Scan for the cell matching the given text and deliver its (x, y) coordinate at center. 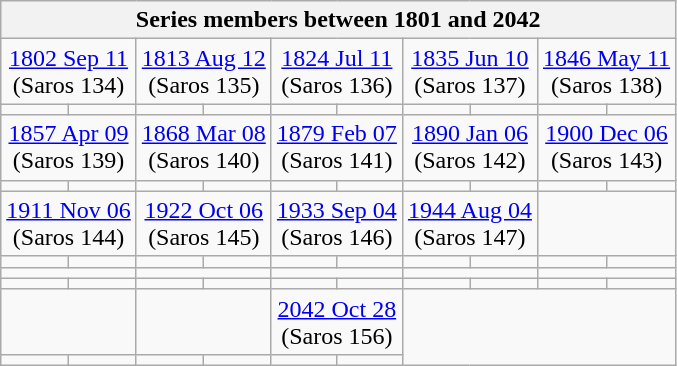
2042 Oct 28(Saros 156) (336, 322)
1933 Sep 04(Saros 146) (336, 224)
1879 Feb 07(Saros 141) (336, 148)
1890 Jan 06(Saros 142) (470, 148)
1802 Sep 11(Saros 134) (69, 72)
1868 Mar 08(Saros 140) (204, 148)
1911 Nov 06(Saros 144) (69, 224)
Series members between 1801 and 2042 (338, 20)
1944 Aug 04(Saros 147) (470, 224)
1922 Oct 06(Saros 145) (204, 224)
1835 Jun 10(Saros 137) (470, 72)
1846 May 11(Saros 138) (606, 72)
1824 Jul 11(Saros 136) (336, 72)
1857 Apr 09(Saros 139) (69, 148)
1900 Dec 06(Saros 143) (606, 148)
1813 Aug 12(Saros 135) (204, 72)
